From the cell containing the given text, extract its center point as (X, Y) coordinate. 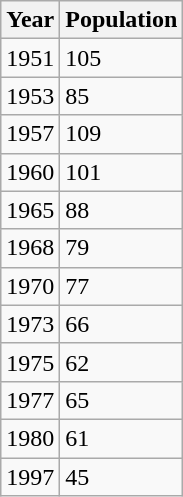
Year (30, 20)
1960 (30, 172)
105 (122, 58)
Population (122, 20)
1968 (30, 248)
65 (122, 400)
88 (122, 210)
1997 (30, 477)
1973 (30, 324)
109 (122, 134)
1951 (30, 58)
45 (122, 477)
61 (122, 438)
1977 (30, 400)
1980 (30, 438)
62 (122, 362)
1953 (30, 96)
77 (122, 286)
101 (122, 172)
79 (122, 248)
1970 (30, 286)
1965 (30, 210)
1957 (30, 134)
85 (122, 96)
1975 (30, 362)
66 (122, 324)
